Locate the cell with the specified text and output its (X, Y) center coordinate. 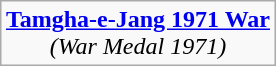
Tamgha-e-Jang 1971 War(War Medal 1971) (138, 34)
